Provide the [X, Y] coordinate of the cell's center where the given text is located.  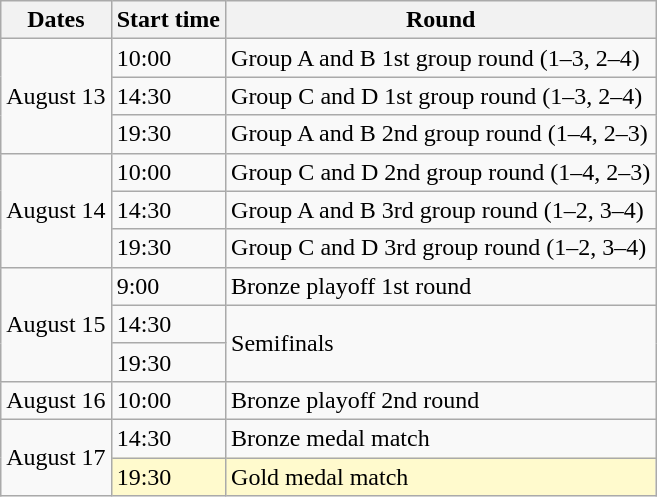
August 14 [56, 210]
9:00 [168, 286]
Group A and B 1st group round (1–3, 2–4) [441, 58]
August 16 [56, 400]
Group C and D 1st group round (1–3, 2–4) [441, 96]
Bronze playoff 1st round [441, 286]
August 17 [56, 457]
Start time [168, 20]
Gold medal match [441, 477]
Bronze playoff 2nd round [441, 400]
August 13 [56, 96]
Group A and B 3rd group round (1–2, 3–4) [441, 210]
Round [441, 20]
Dates [56, 20]
August 15 [56, 324]
Semifinals [441, 343]
Group C and D 2nd group round (1–4, 2–3) [441, 172]
Group C and D 3rd group round (1–2, 3–4) [441, 248]
Group A and B 2nd group round (1–4, 2–3) [441, 134]
Bronze medal match [441, 438]
